Locate the cell with the specified text and output its [x, y] center coordinate. 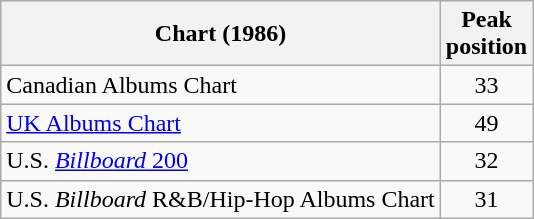
U.S. Billboard R&B/Hip-Hop Albums Chart [221, 199]
49 [486, 123]
U.S. Billboard 200 [221, 161]
Peakposition [486, 34]
UK Albums Chart [221, 123]
Chart (1986) [221, 34]
Canadian Albums Chart [221, 85]
31 [486, 199]
33 [486, 85]
32 [486, 161]
